For the text-containing cell, return its midpoint in (X, Y) coordinate format. 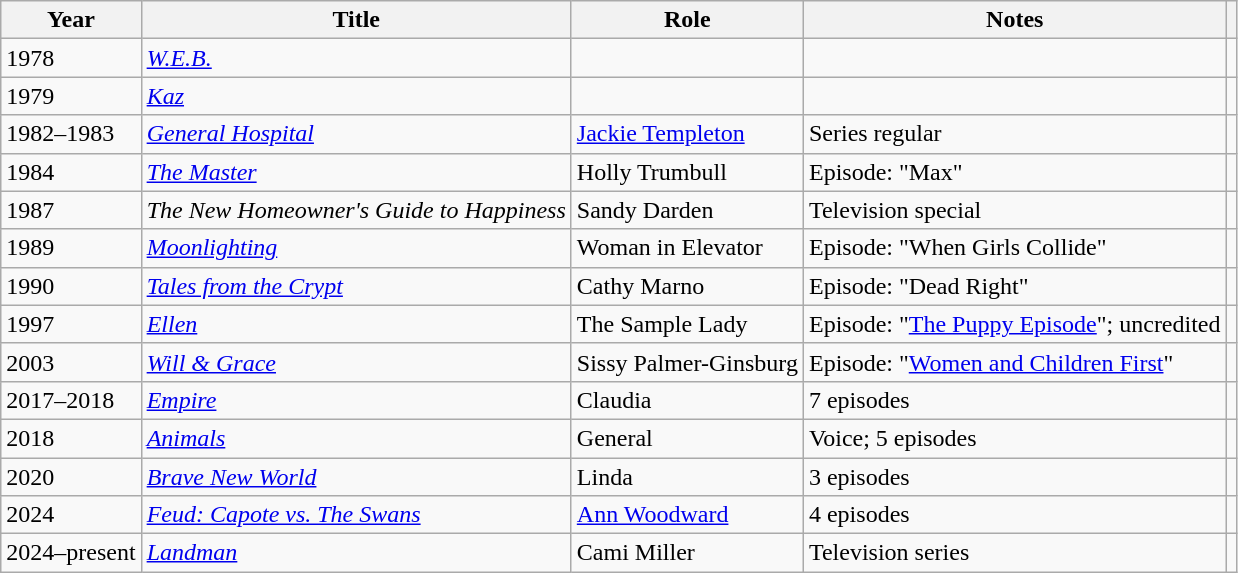
The New Homeowner's Guide to Happiness (356, 210)
Title (356, 20)
Voice; 5 episodes (1014, 438)
Cathy Marno (687, 286)
Will & Grace (356, 362)
Feud: Capote vs. The Swans (356, 515)
The Sample Lady (687, 324)
1978 (71, 58)
Kaz (356, 96)
Television special (1014, 210)
1987 (71, 210)
Tales from the Crypt (356, 286)
1982–1983 (71, 134)
Notes (1014, 20)
Linda (687, 477)
Landman (356, 553)
2017–2018 (71, 400)
Claudia (687, 400)
Episode: "The Puppy Episode"; uncredited (1014, 324)
2024–present (71, 553)
1984 (71, 172)
General (687, 438)
Episode: "Max" (1014, 172)
Holly Trumbull (687, 172)
Episode: "Women and Children First" (1014, 362)
2018 (71, 438)
Sandy Darden (687, 210)
Television series (1014, 553)
2020 (71, 477)
Year (71, 20)
3 episodes (1014, 477)
Series regular (1014, 134)
Sissy Palmer-Ginsburg (687, 362)
Cami Miller (687, 553)
2024 (71, 515)
7 episodes (1014, 400)
1997 (71, 324)
Animals (356, 438)
Jackie Templeton (687, 134)
1979 (71, 96)
1989 (71, 248)
Woman in Elevator (687, 248)
4 episodes (1014, 515)
Empire (356, 400)
W.E.B. (356, 58)
Episode: "When Girls Collide" (1014, 248)
Brave New World (356, 477)
Ellen (356, 324)
General Hospital (356, 134)
Episode: "Dead Right" (1014, 286)
The Master (356, 172)
Role (687, 20)
1990 (71, 286)
Ann Woodward (687, 515)
2003 (71, 362)
Moonlighting (356, 248)
